Pinpoint the cell where the given text exists, returning its [X, Y] midpoint coordinate. 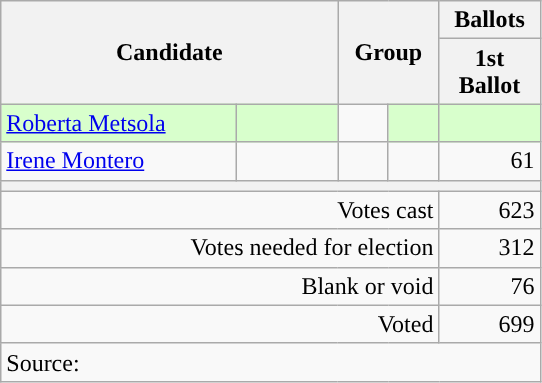
Votes cast [220, 210]
Ballots [490, 20]
Source: [270, 362]
623 [490, 210]
Blank or void [220, 286]
Votes needed for election [220, 248]
Voted [220, 324]
Irene Montero [119, 161]
61 [490, 161]
76 [490, 286]
Group [388, 52]
699 [490, 324]
312 [490, 248]
Roberta Metsola [119, 123]
Candidate [170, 52]
1st Ballot [490, 72]
